Pinpoint the cell where the given text exists, returning its [X, Y] midpoint coordinate. 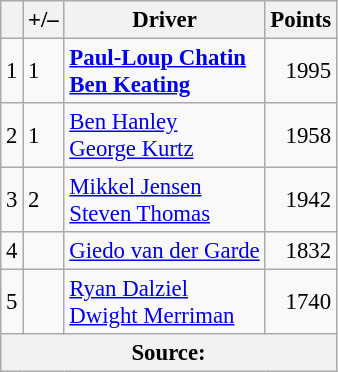
Ryan Dalziel Dwight Merriman [164, 302]
4 [12, 251]
1832 [300, 251]
+/– [44, 20]
Mikkel Jensen Steven Thomas [164, 200]
Points [300, 20]
1958 [300, 136]
1942 [300, 200]
1740 [300, 302]
Paul-Loup Chatin Ben Keating [164, 72]
Source: [169, 353]
Ben Hanley George Kurtz [164, 136]
Giedo van der Garde [164, 251]
1995 [300, 72]
3 [12, 200]
Driver [164, 20]
5 [12, 302]
